Pinpoint the cell where the given text exists, returning its [x, y] midpoint coordinate. 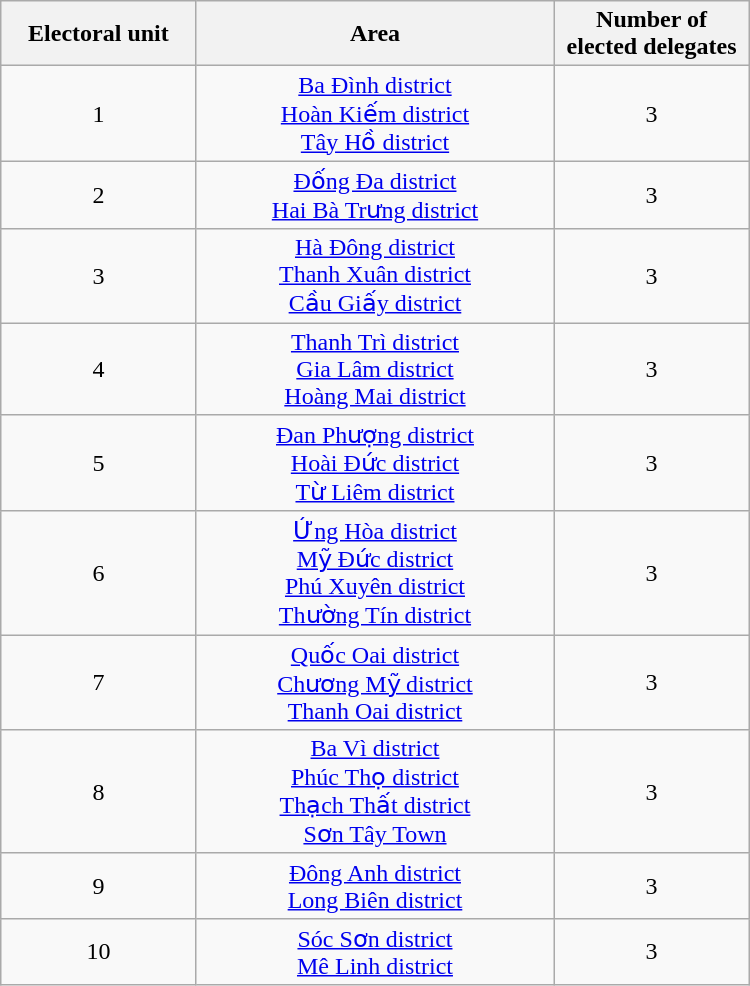
Đan Phượng districtHoài Đức districtTừ Liêm district [375, 464]
Hà Đông districtThanh Xuân districtCầu Giấy district [375, 276]
5 [98, 464]
2 [98, 195]
Ba Đình districtHoàn Kiếm districtTây Hồ district [375, 114]
8 [98, 792]
9 [98, 886]
4 [98, 368]
Electoral unit [98, 34]
Đông Anh districtLong Biên district [375, 886]
10 [98, 952]
1 [98, 114]
7 [98, 682]
Ba Vì districtPhúc Thọ districtThạch Thất districtSơn Tây Town [375, 792]
Sóc Sơn districtMê Linh district [375, 952]
Area [375, 34]
6 [98, 573]
Number of elected delegates [652, 34]
Ứng Hòa districtMỹ Đức districtPhú Xuyên districtThường Tín district [375, 573]
Thanh Trì districtGia Lâm districtHoàng Mai district [375, 368]
Quốc Oai districtChương Mỹ districtThanh Oai district [375, 682]
Đống Đa districtHai Bà Trưng district [375, 195]
